Find where the given text appears and provide that cell's center as [X, Y] coordinate. 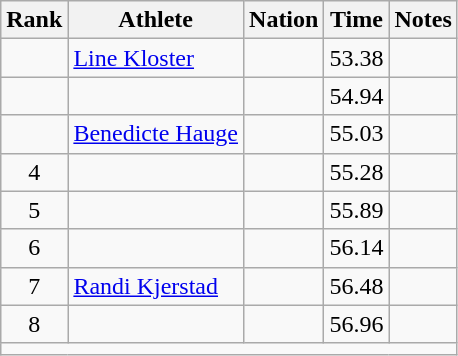
56.48 [356, 286]
Time [356, 20]
7 [34, 286]
55.28 [356, 172]
Line Kloster [156, 58]
53.38 [356, 58]
Notes [423, 20]
Athlete [156, 20]
56.14 [356, 248]
55.03 [356, 134]
Rank [34, 20]
Randi Kjerstad [156, 286]
6 [34, 248]
4 [34, 172]
55.89 [356, 210]
56.96 [356, 324]
54.94 [356, 96]
8 [34, 324]
Benedicte Hauge [156, 134]
5 [34, 210]
Nation [284, 20]
